Pinpoint the cell where the given text exists, returning its [X, Y] midpoint coordinate. 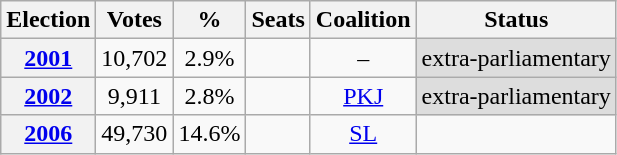
Election [48, 20]
PKJ [363, 96]
Coalition [363, 20]
2.9% [210, 58]
10,702 [134, 58]
% [210, 20]
14.6% [210, 134]
– [363, 58]
49,730 [134, 134]
2001 [48, 58]
9,911 [134, 96]
2006 [48, 134]
2002 [48, 96]
Status [516, 20]
Seats [278, 20]
Votes [134, 20]
SL [363, 134]
2.8% [210, 96]
